From the cell containing the given text, extract its center point as [X, Y] coordinate. 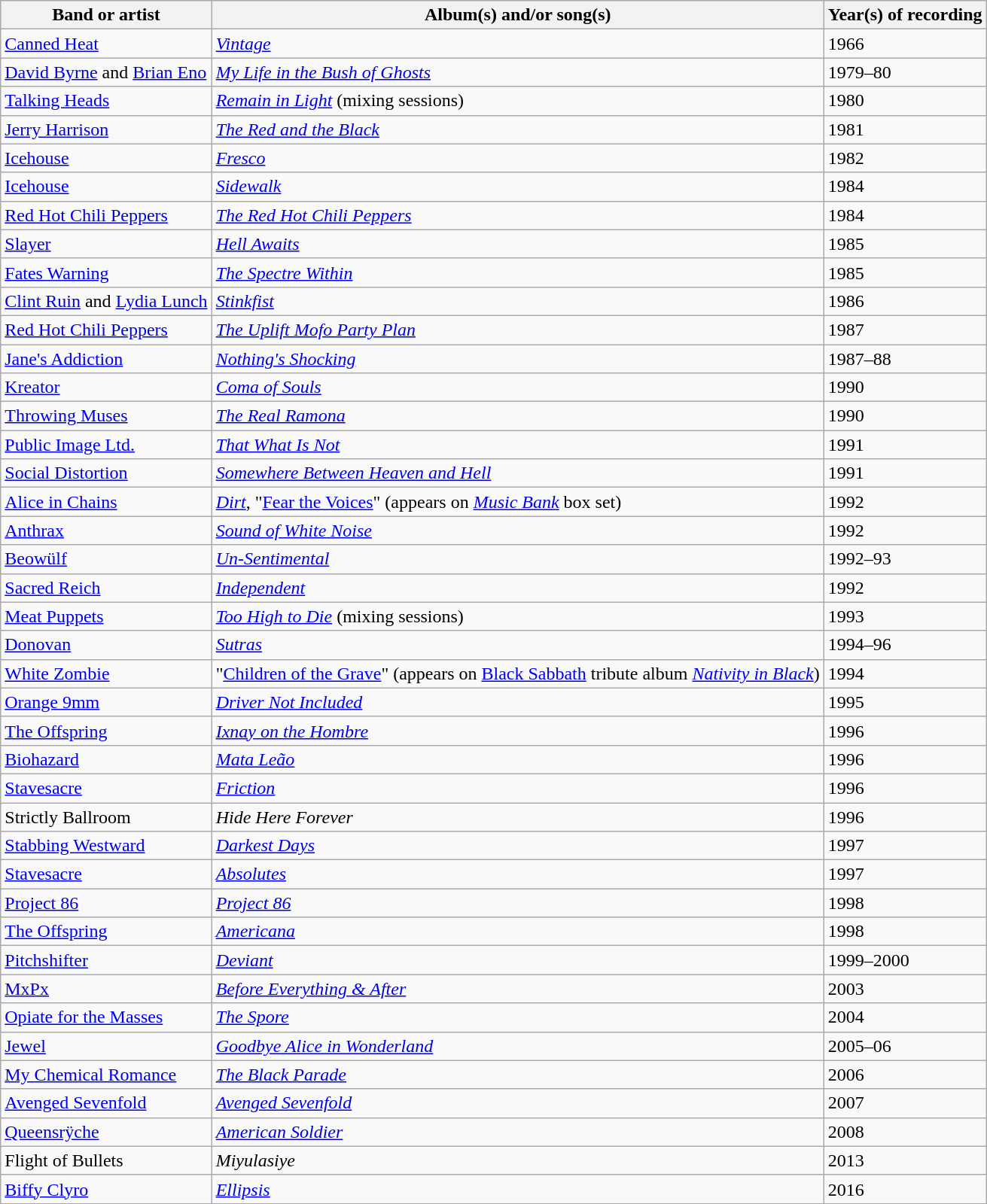
2003 [905, 989]
1979–80 [905, 72]
Fates Warning [106, 272]
Hide Here Forever [518, 816]
Mata Leão [518, 759]
Independent [518, 588]
Anthrax [106, 531]
Biffy Clyro [106, 1189]
Fresco [518, 158]
Social Distortion [106, 473]
2013 [905, 1160]
Public Image Ltd. [106, 445]
Opiate for the Masses [106, 1017]
That What Is Not [518, 445]
Sound of White Noise [518, 531]
Pitchshifter [106, 960]
Orange 9mm [106, 702]
Biohazard [106, 759]
Canned Heat [106, 44]
2006 [905, 1075]
Queensrÿche [106, 1132]
Flight of Bullets [106, 1160]
Throwing Muses [106, 416]
Album(s) and/or song(s) [518, 15]
Sutras [518, 645]
Darkest Days [518, 846]
Year(s) of recording [905, 15]
1980 [905, 101]
Alice in Chains [106, 502]
MxPx [106, 989]
The Black Parade [518, 1075]
The Red and the Black [518, 129]
Absolutes [518, 874]
"Children of the Grave" (appears on Black Sabbath tribute album Nativity in Black) [518, 673]
The Real Ramona [518, 416]
Band or artist [106, 15]
2007 [905, 1103]
1994 [905, 673]
Beowülf [106, 559]
1982 [905, 158]
2016 [905, 1189]
Jewel [106, 1046]
1987–88 [905, 359]
My Chemical Romance [106, 1075]
Talking Heads [106, 101]
Stabbing Westward [106, 846]
1992–93 [905, 559]
1986 [905, 301]
Before Everything & After [518, 989]
Strictly Ballroom [106, 816]
The Red Hot Chili Peppers [518, 215]
White Zombie [106, 673]
Vintage [518, 44]
2005–06 [905, 1046]
Meat Puppets [106, 616]
Clint Ruin and Lydia Lunch [106, 301]
Slayer [106, 244]
American Soldier [518, 1132]
The Spore [518, 1017]
Ixnay on the Hombre [518, 731]
My Life in the Bush of Ghosts [518, 72]
Dirt, "Fear the Voices" (appears on Music Bank box set) [518, 502]
Deviant [518, 960]
Too High to Die (mixing sessions) [518, 616]
Stinkfist [518, 301]
Miyulasiye [518, 1160]
2008 [905, 1132]
1993 [905, 616]
1999–2000 [905, 960]
1994–96 [905, 645]
1966 [905, 44]
Donovan [106, 645]
2004 [905, 1017]
Driver Not Included [518, 702]
Goodbye Alice in Wonderland [518, 1046]
The Spectre Within [518, 272]
Americana [518, 932]
David Byrne and Brian Eno [106, 72]
Somewhere Between Heaven and Hell [518, 473]
Sidewalk [518, 187]
Remain in Light (mixing sessions) [518, 101]
Hell Awaits [518, 244]
1981 [905, 129]
Nothing's Shocking [518, 359]
Ellipsis [518, 1189]
Coma of Souls [518, 388]
1995 [905, 702]
Sacred Reich [106, 588]
Kreator [106, 388]
The Uplift Mofo Party Plan [518, 330]
1987 [905, 330]
Friction [518, 788]
Jerry Harrison [106, 129]
Jane's Addiction [106, 359]
Un-Sentimental [518, 559]
